Detect which cell encompasses the target text, then output its [X, Y] center coordinate. 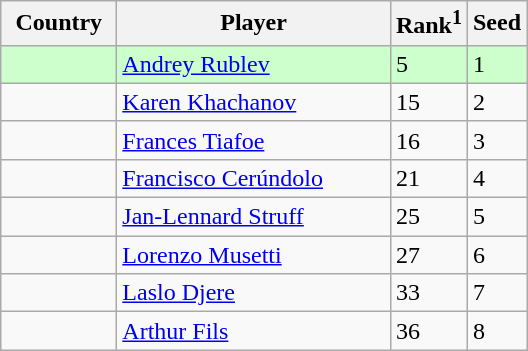
36 [428, 331]
3 [496, 140]
6 [496, 255]
25 [428, 217]
Lorenzo Musetti [254, 255]
7 [496, 293]
Frances Tiafoe [254, 140]
Player [254, 24]
21 [428, 178]
Andrey Rublev [254, 64]
15 [428, 102]
Rank1 [428, 24]
1 [496, 64]
Seed [496, 24]
Laslo Djere [254, 293]
Jan-Lennard Struff [254, 217]
Karen Khachanov [254, 102]
16 [428, 140]
Arthur Fils [254, 331]
2 [496, 102]
Francisco Cerúndolo [254, 178]
Country [59, 24]
8 [496, 331]
33 [428, 293]
27 [428, 255]
4 [496, 178]
